Pinpoint the cell where the given text exists, returning its [X, Y] midpoint coordinate. 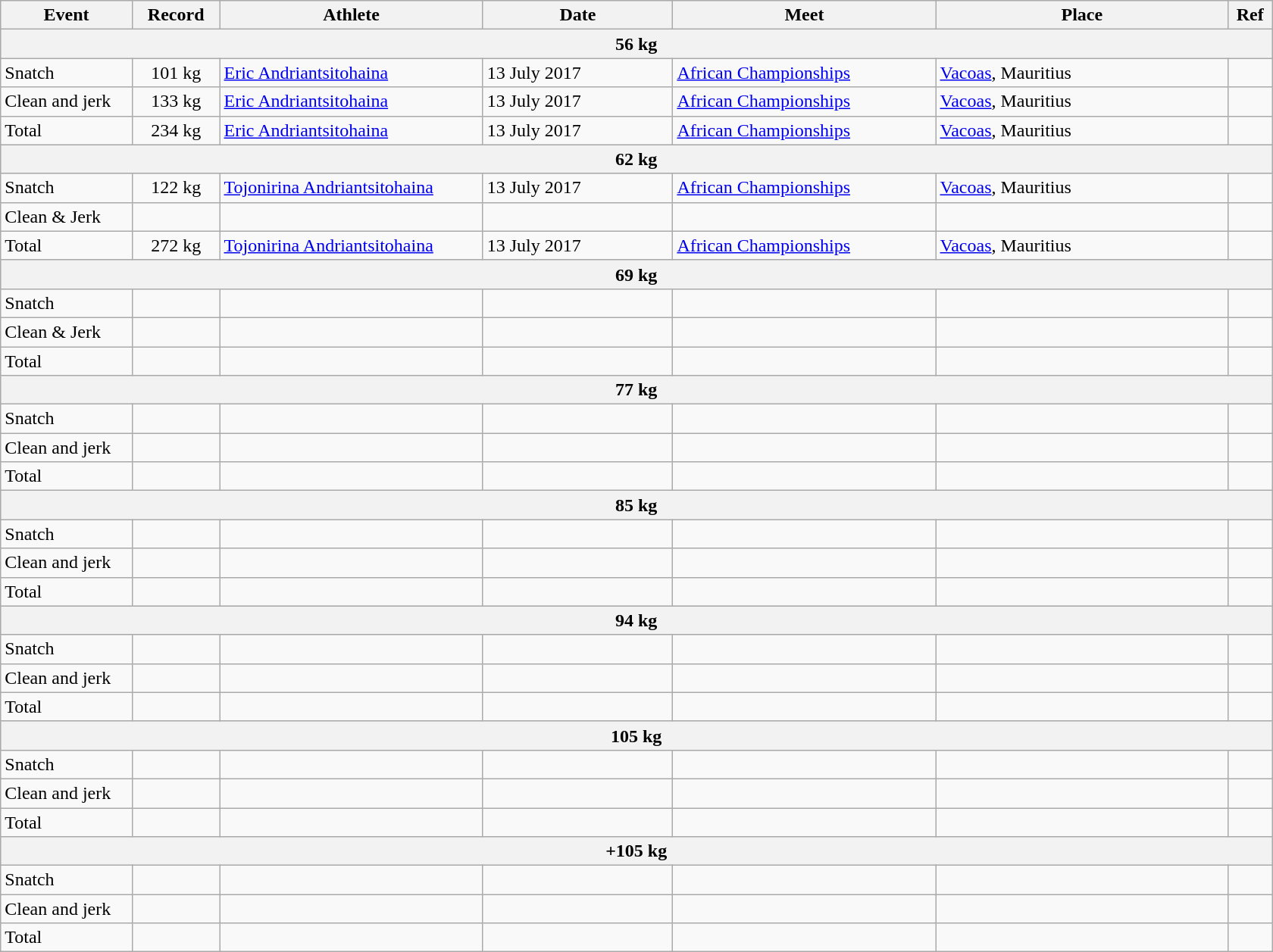
101 kg [176, 73]
Place [1082, 15]
234 kg [176, 130]
69 kg [636, 274]
272 kg [176, 245]
85 kg [636, 505]
+105 kg [636, 851]
62 kg [636, 159]
122 kg [176, 188]
133 kg [176, 101]
Event [67, 15]
Record [176, 15]
105 kg [636, 735]
Meet [805, 15]
56 kg [636, 44]
Athlete [352, 15]
94 kg [636, 620]
77 kg [636, 390]
Ref [1250, 15]
Date [577, 15]
